Scan for the cell matching the given text and deliver its [x, y] coordinate at center. 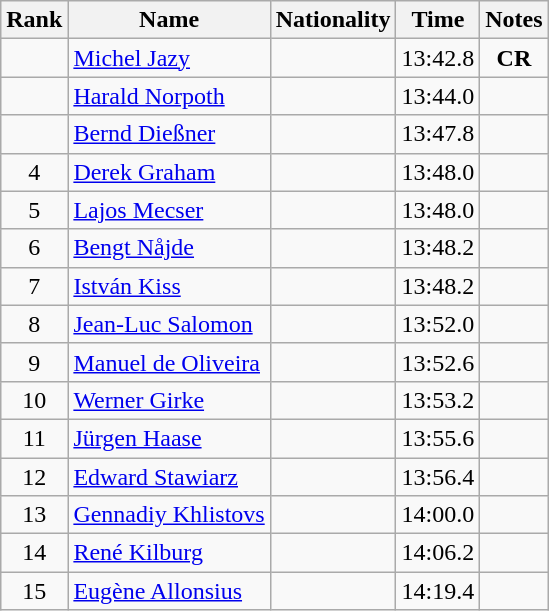
Bernd Dießner [169, 134]
Harald Norpoth [169, 96]
14:06.2 [438, 553]
Edward Stawiarz [169, 477]
13 [34, 515]
13:44.0 [438, 96]
Time [438, 20]
13:56.4 [438, 477]
12 [34, 477]
Manuel de Oliveira [169, 362]
CR [514, 58]
14:00.0 [438, 515]
13:53.2 [438, 400]
13:55.6 [438, 438]
13:47.8 [438, 134]
15 [34, 591]
7 [34, 286]
Werner Girke [169, 400]
11 [34, 438]
9 [34, 362]
14 [34, 553]
Notes [514, 20]
Bengt Nåjde [169, 248]
István Kiss [169, 286]
Gennadiy Khlistovs [169, 515]
Michel Jazy [169, 58]
4 [34, 172]
13:52.0 [438, 324]
8 [34, 324]
Nationality [333, 20]
Name [169, 20]
6 [34, 248]
Lajos Mecser [169, 210]
René Kilburg [169, 553]
Rank [34, 20]
Derek Graham [169, 172]
Jean-Luc Salomon [169, 324]
5 [34, 210]
14:19.4 [438, 591]
Jürgen Haase [169, 438]
13:42.8 [438, 58]
13:52.6 [438, 362]
10 [34, 400]
Eugène Allonsius [169, 591]
